Capture the cell that displays the provided text and extract its (x, y) central coordinate. 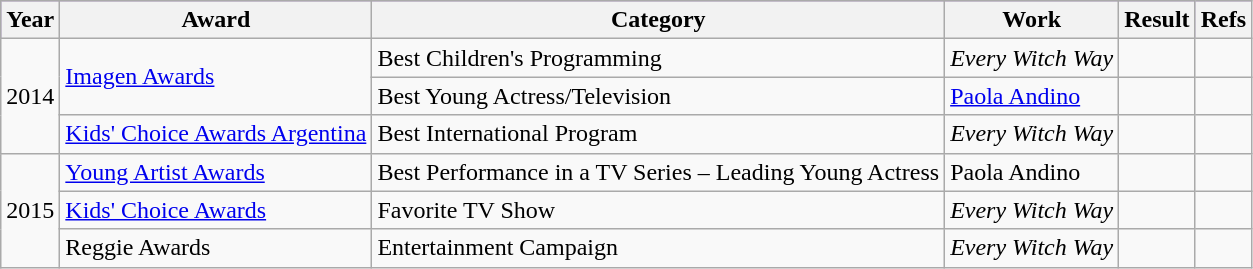
Best Young Actress/Television (658, 96)
Favorite TV Show (658, 210)
Kids' Choice Awards (216, 210)
2015 (30, 210)
Year (30, 20)
Work (1032, 20)
Result (1157, 20)
Young Artist Awards (216, 172)
Award (216, 20)
Best Performance in a TV Series – Leading Young Actress (658, 172)
Best International Program (658, 134)
Reggie Awards (216, 248)
Kids' Choice Awards Argentina (216, 134)
Entertainment Campaign (658, 248)
2014 (30, 96)
Best Children's Programming (658, 58)
Imagen Awards (216, 77)
Refs (1223, 20)
Category (658, 20)
